From the cell containing the given text, extract its center point as (x, y) coordinate. 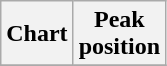
Chart (37, 34)
Peakposition (119, 34)
